Detect which cell encompasses the target text, then output its [x, y] center coordinate. 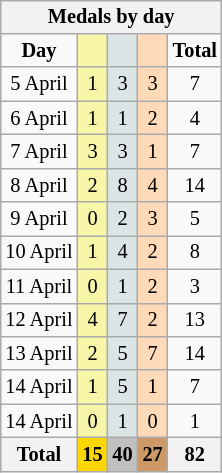
5 April [38, 84]
10 April [38, 253]
13 April [38, 354]
15 [92, 455]
40 [123, 455]
11 April [38, 286]
13 [195, 320]
8 April [38, 185]
27 [153, 455]
9 April [38, 219]
6 April [38, 118]
Medals by day [110, 17]
82 [195, 455]
12 April [38, 320]
7 April [38, 152]
Day [38, 51]
